Extract the (x, y) coordinate from the center of the cell holding the provided text.  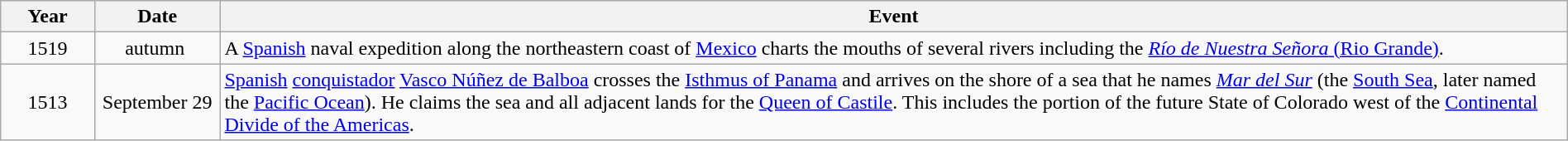
1513 (48, 102)
1519 (48, 48)
September 29 (157, 102)
Event (893, 17)
Year (48, 17)
Date (157, 17)
autumn (157, 48)
